Extract the (x, y) coordinate from the center of the cell holding the provided text.  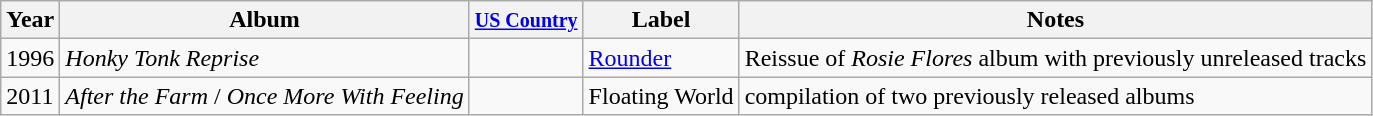
Rounder (661, 58)
Label (661, 20)
Album (264, 20)
Honky Tonk Reprise (264, 58)
compilation of two previously released albums (1056, 96)
After the Farm / Once More With Feeling (264, 96)
US Country (526, 20)
1996 (30, 58)
Reissue of Rosie Flores album with previously unreleased tracks (1056, 58)
Year (30, 20)
Floating World (661, 96)
Notes (1056, 20)
2011 (30, 96)
